Scan for the cell matching the given text and deliver its [x, y] coordinate at center. 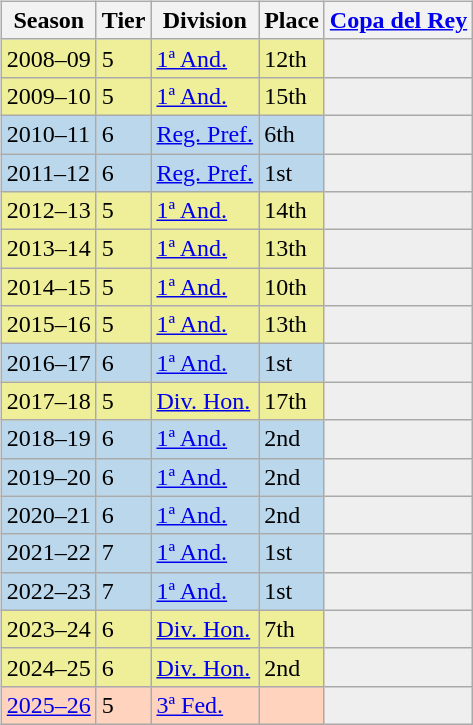
2025–26 [48, 705]
2012–13 [48, 211]
2008–09 [48, 58]
Copa del Rey [398, 20]
3ª Fed. [205, 705]
6th [292, 134]
2018–19 [48, 439]
2019–20 [48, 477]
15th [292, 96]
17th [292, 401]
2013–14 [48, 249]
Place [292, 20]
2015–16 [48, 325]
2021–22 [48, 553]
2022–23 [48, 591]
2010–11 [48, 134]
2020–21 [48, 515]
Tier [124, 20]
2014–15 [48, 287]
2024–25 [48, 667]
2009–10 [48, 96]
2023–24 [48, 629]
2016–17 [48, 363]
Division [205, 20]
2011–12 [48, 173]
14th [292, 211]
12th [292, 58]
7th [292, 629]
10th [292, 287]
Season [48, 20]
2017–18 [48, 401]
